Extract the [X, Y] coordinate from the center of the cell holding the provided text.  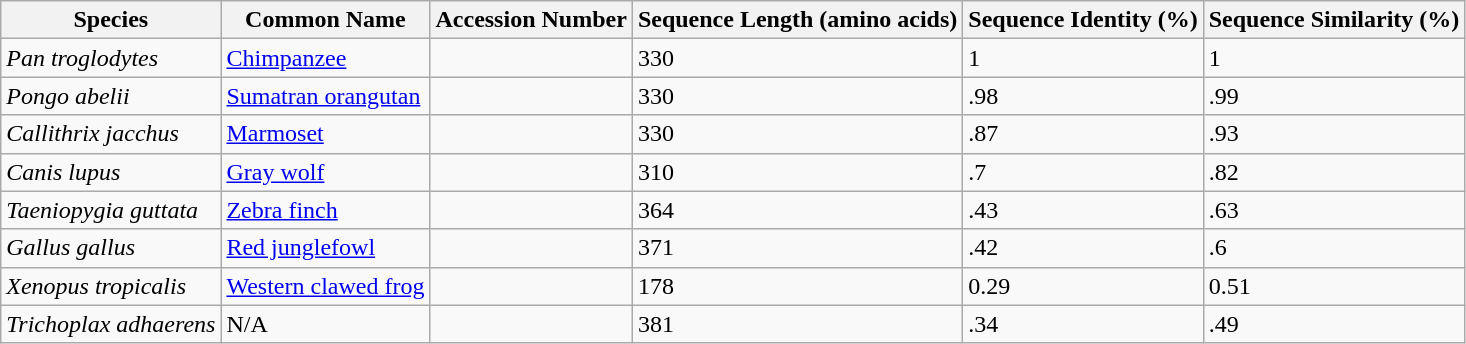
Species [111, 20]
.42 [1083, 248]
371 [797, 248]
Callithrix jacchus [111, 134]
Marmoset [326, 134]
Western clawed frog [326, 286]
N/A [326, 324]
0.51 [1334, 286]
Sumatran orangutan [326, 96]
Zebra finch [326, 210]
.6 [1334, 248]
Gray wolf [326, 172]
.98 [1083, 96]
.93 [1334, 134]
Taeniopygia guttata [111, 210]
Canis lupus [111, 172]
Chimpanzee [326, 58]
178 [797, 286]
310 [797, 172]
0.29 [1083, 286]
.7 [1083, 172]
.99 [1334, 96]
Pan troglodytes [111, 58]
.49 [1334, 324]
Trichoplax adhaerens [111, 324]
Gallus gallus [111, 248]
.63 [1334, 210]
Pongo abelii [111, 96]
Sequence Length (amino acids) [797, 20]
Sequence Similarity (%) [1334, 20]
Accession Number [531, 20]
Xenopus tropicalis [111, 286]
.34 [1083, 324]
.87 [1083, 134]
.43 [1083, 210]
364 [797, 210]
Common Name [326, 20]
.82 [1334, 172]
Sequence Identity (%) [1083, 20]
381 [797, 324]
Red junglefowl [326, 248]
